For the text-containing cell, return its midpoint in [X, Y] coordinate format. 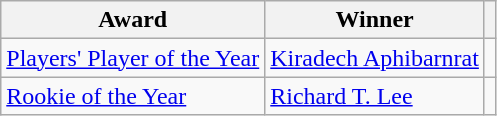
Richard T. Lee [375, 96]
Kiradech Aphibarnrat [375, 58]
Players' Player of the Year [133, 58]
Winner [375, 20]
Award [133, 20]
Rookie of the Year [133, 96]
